Determine the [x, y] coordinate at the center of the cell enclosing the given text.  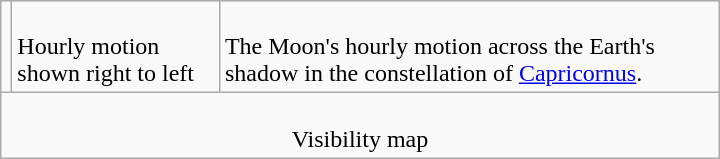
The Moon's hourly motion across the Earth's shadow in the constellation of Capricornus. [469, 47]
Visibility map [360, 126]
Hourly motion shown right to left [116, 47]
